Output the (x, y) coordinate of the center of the cell containing the given text.  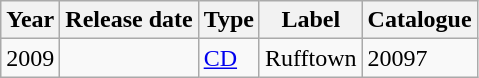
Rufftown (310, 58)
Type (228, 20)
Catalogue (420, 20)
2009 (30, 58)
Release date (129, 20)
CD (228, 58)
Label (310, 20)
Year (30, 20)
20097 (420, 58)
